Search for the cell housing the specified text and yield its [X, Y] center coordinate. 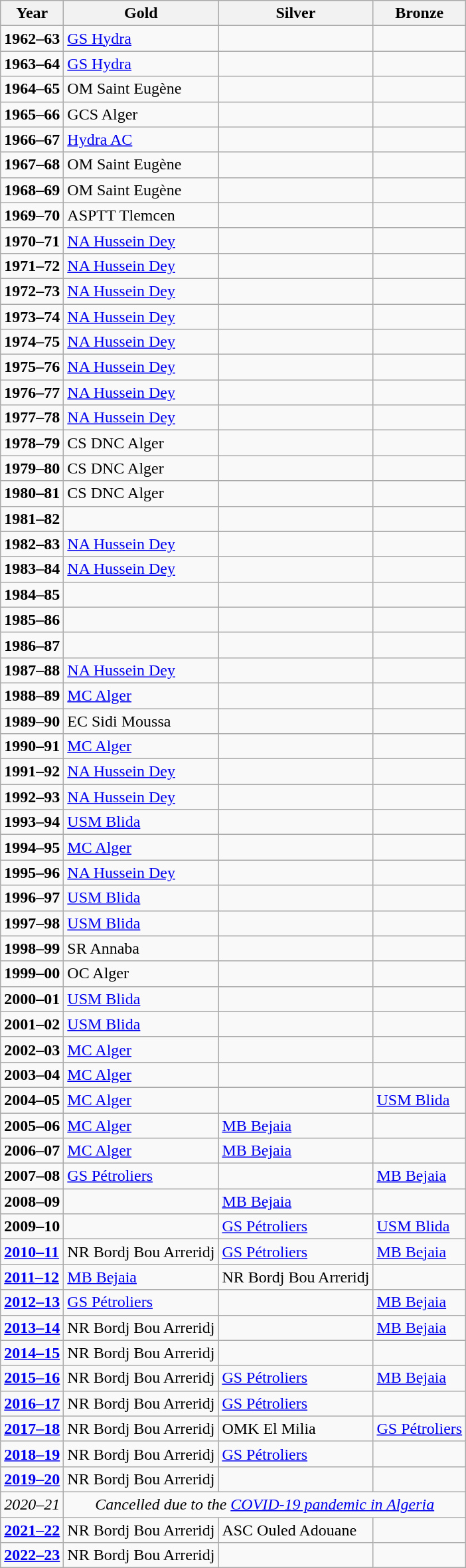
1963–64 [32, 64]
Silver [296, 13]
1991–92 [32, 772]
1994–95 [32, 847]
1967–68 [32, 165]
1966–67 [32, 139]
1992–93 [32, 797]
Hydra AC [141, 139]
1993–94 [32, 822]
1996–97 [32, 898]
1962–63 [32, 39]
1978–79 [32, 443]
1988–89 [32, 695]
2000–01 [32, 999]
1997–98 [32, 923]
1973–74 [32, 317]
2015–16 [32, 1378]
2016–17 [32, 1403]
2013–14 [32, 1328]
1982–83 [32, 544]
1964–65 [32, 89]
EC Sidi Moussa [141, 721]
1980–81 [32, 493]
2007–08 [32, 1176]
1990–91 [32, 746]
1975–76 [32, 367]
1998–99 [32, 948]
1986–87 [32, 645]
2012–13 [32, 1302]
2010–11 [32, 1252]
2002–03 [32, 1049]
Bronze [420, 13]
1987–88 [32, 670]
2014–15 [32, 1353]
2008–09 [32, 1201]
1968–69 [32, 190]
OC Alger [141, 974]
Gold [141, 13]
2005–06 [32, 1126]
2009–10 [32, 1227]
ASC Ouled Adouane [296, 1529]
1995–96 [32, 873]
2011–12 [32, 1277]
ASPTT Tlemcen [141, 215]
1971–72 [32, 266]
1983–84 [32, 569]
1989–90 [32, 721]
1976–77 [32, 392]
1965–66 [32, 114]
GCS Alger [141, 114]
1972–73 [32, 291]
2022–23 [32, 1555]
2004–05 [32, 1100]
1999–00 [32, 974]
2018–19 [32, 1454]
2003–04 [32, 1075]
2001–02 [32, 1024]
OMK El Milia [296, 1429]
1977–78 [32, 418]
1985–86 [32, 620]
1970–71 [32, 240]
2021–22 [32, 1529]
Cancelled due to the COVID-19 pandemic in Algeria [265, 1504]
1984–85 [32, 594]
SR Annaba [141, 948]
1979–80 [32, 468]
2020–21 [32, 1504]
1974–75 [32, 342]
2006–07 [32, 1151]
2019–20 [32, 1479]
1969–70 [32, 215]
1981–82 [32, 519]
Year [32, 13]
2017–18 [32, 1429]
